Provide the (x, y) coordinate of the cell's center where the given text is located.  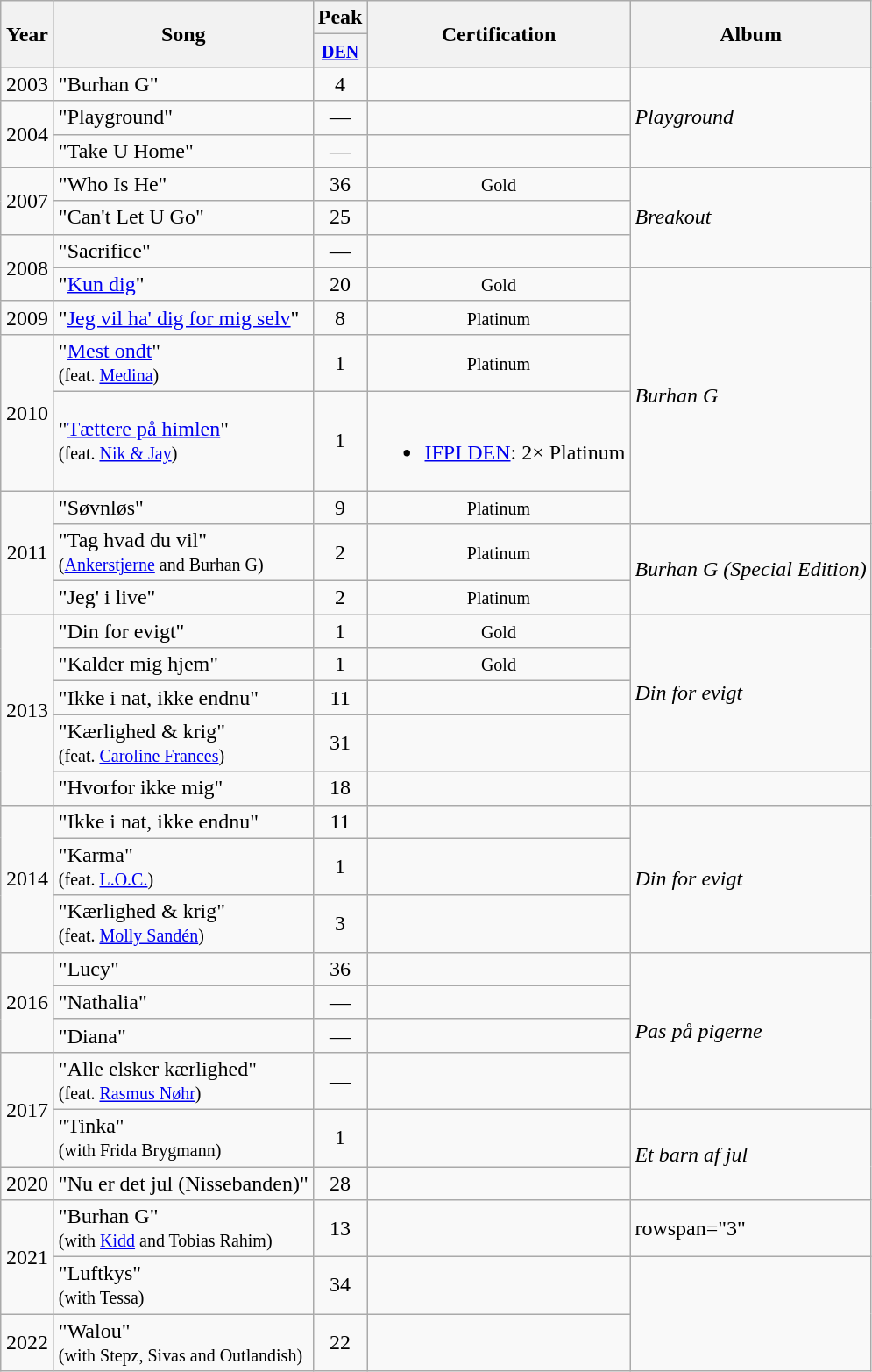
13 (340, 1229)
"Kærlighed & krig" (feat. Molly Sandén) (183, 924)
"Burhan G"(with Kidd and Tobias Rahim) (183, 1229)
DEN (340, 51)
25 (340, 217)
"Tættere på himlen"(feat. Nik & Jay) (183, 440)
2007 (28, 201)
2003 (28, 84)
"Kun dig" (183, 284)
"Tag hvad du vil"(Ankerstjerne and Burhan G) (183, 552)
28 (340, 1183)
4 (340, 84)
"Who Is He" (183, 184)
2021 (28, 1257)
34 (340, 1285)
"Jeg vil ha' dig for mig selv" (183, 317)
2009 (28, 317)
20 (340, 284)
"Luftkys"(with Tessa) (183, 1285)
"Mest ondt"(feat. Medina) (183, 363)
"Karma" (feat. L.O.C.) (183, 866)
IFPI DEN: 2× Platinum (499, 440)
"Burhan G" (183, 84)
"Alle elsker kærlighed"(feat. Rasmus Nøhr) (183, 1080)
"Kærlighed & krig"(feat. Caroline Frances) (183, 743)
2004 (28, 134)
"Diana" (183, 1035)
rowspan="3" (750, 1229)
Et barn af jul (750, 1154)
"Can't Let U Go" (183, 217)
Burhan G (750, 395)
2017 (28, 1109)
Year (28, 34)
Song (183, 34)
2022 (28, 1343)
22 (340, 1343)
18 (340, 788)
Certification (499, 34)
2013 (28, 710)
"Kalder mig hjem" (183, 665)
9 (340, 508)
"Walou"(with Stepz, Sivas and Outlandish) (183, 1343)
"Jeg' i live" (183, 598)
"Lucy" (183, 969)
Playground (750, 117)
"Nathalia" (183, 1002)
Peak (340, 18)
Pas på pigerne (750, 1031)
2016 (28, 1002)
"Take U Home" (183, 151)
"Søvnløs" (183, 508)
2008 (28, 267)
2014 (28, 878)
"Nu er det jul (Nissebanden)" (183, 1183)
"Din for evigt" (183, 631)
"Tinka"(with Frida Brygmann) (183, 1138)
Album (750, 34)
"Sacrifice" (183, 251)
Breakout (750, 217)
2010 (28, 412)
3 (340, 924)
8 (340, 317)
"Hvorfor ikke mig" (183, 788)
"Playground" (183, 117)
31 (340, 743)
Burhan G (Special Edition) (750, 570)
2011 (28, 552)
2020 (28, 1183)
